Find where the given text appears and provide that cell's center as [X, Y] coordinate. 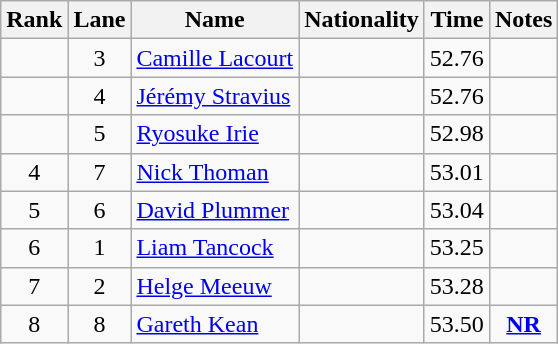
3 [100, 58]
Rank [34, 20]
Lane [100, 20]
Name [215, 20]
David Plummer [215, 210]
Liam Tancock [215, 248]
Nationality [362, 20]
Notes [523, 20]
Time [456, 20]
53.28 [456, 286]
Jérémy Stravius [215, 96]
NR [523, 324]
52.98 [456, 134]
1 [100, 248]
53.25 [456, 248]
Nick Thoman [215, 172]
2 [100, 286]
53.01 [456, 172]
53.50 [456, 324]
Ryosuke Irie [215, 134]
53.04 [456, 210]
Helge Meeuw [215, 286]
Camille Lacourt [215, 58]
Gareth Kean [215, 324]
